Return the (x, y) coordinate for the center point of the cell that contains the specified text.  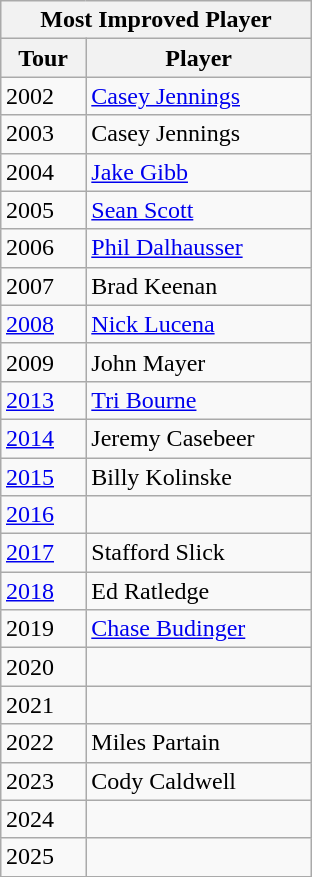
Sean Scott (199, 210)
2013 (42, 400)
Player (199, 58)
2008 (42, 324)
2025 (42, 857)
Tour (42, 58)
2020 (42, 667)
2015 (42, 477)
Jeremy Casebeer (199, 438)
Tri Bourne (199, 400)
2007 (42, 286)
2006 (42, 248)
2022 (42, 743)
2004 (42, 172)
2005 (42, 210)
Billy Kolinske (199, 477)
2018 (42, 591)
Brad Keenan (199, 286)
2014 (42, 438)
2016 (42, 515)
Ed Ratledge (199, 591)
2019 (42, 629)
Nick Lucena (199, 324)
2003 (42, 134)
Stafford Slick (199, 553)
2023 (42, 781)
2009 (42, 362)
Cody Caldwell (199, 781)
2017 (42, 553)
Chase Budinger (199, 629)
Miles Partain (199, 743)
2021 (42, 705)
Phil Dalhausser (199, 248)
2002 (42, 96)
2024 (42, 819)
Jake Gibb (199, 172)
Most Improved Player (156, 20)
John Mayer (199, 362)
